From the cell containing the given text, extract its center point as [x, y] coordinate. 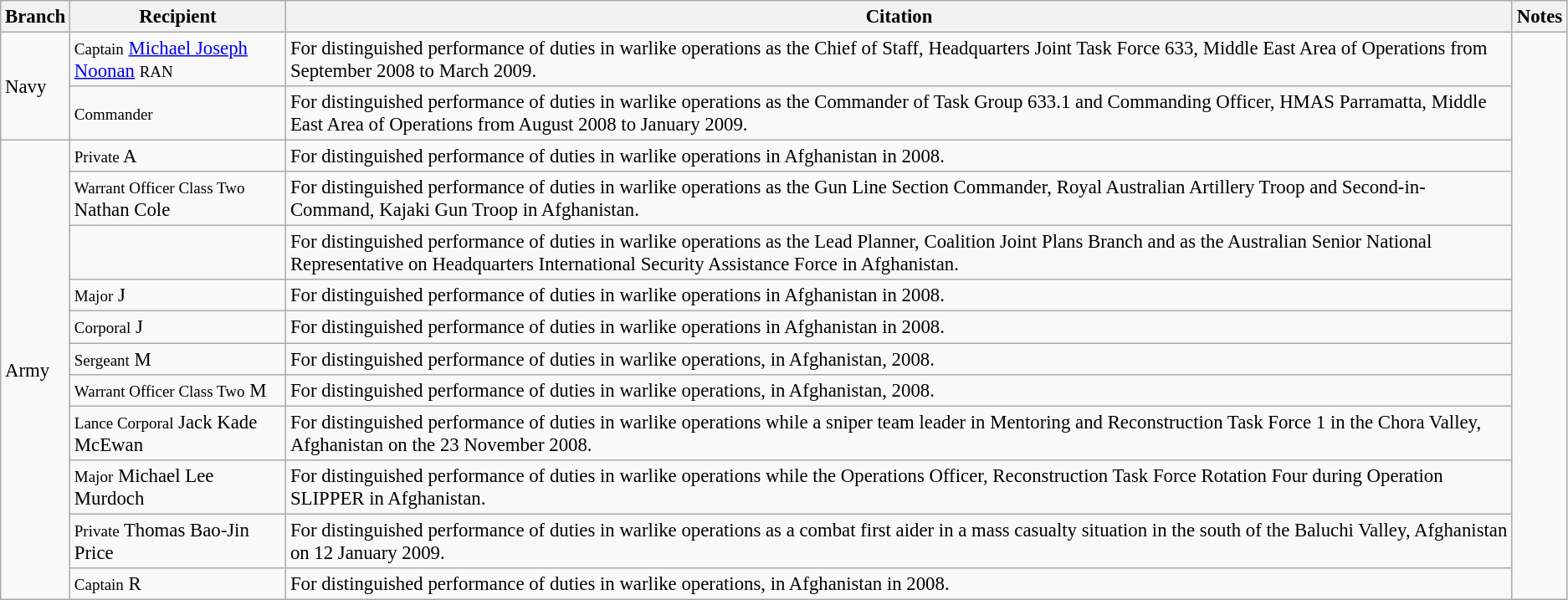
Captain Michael Joseph Noonan RAN [178, 60]
Branch [35, 17]
Captain R [178, 584]
Navy [35, 87]
Warrant Officer Class Two M [178, 390]
Warrant Officer Class Two Nathan Cole [178, 199]
Major Michael Lee Murdoch [178, 487]
Private A [178, 156]
Lance Corporal Jack Kade McEwan [178, 433]
Sergeant M [178, 359]
Major J [178, 295]
For distinguished performance of duties in warlike operations, in Afghanistan in 2008. [899, 584]
Citation [899, 17]
Notes [1540, 17]
Commander [178, 114]
Corporal J [178, 327]
Army [35, 370]
Recipient [178, 17]
Private Thomas Bao-Jin Price [178, 541]
